Return the (x, y) coordinate for the center point of the cell that contains the specified text.  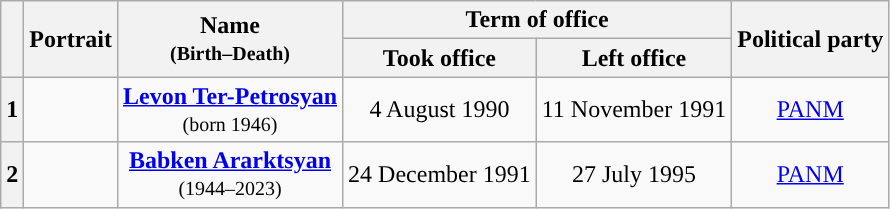
Portrait (71, 39)
4 August 1990 (440, 110)
Term of office (538, 20)
Took office (440, 58)
24 December 1991 (440, 174)
Levon Ter-Petrosyan(born 1946) (230, 110)
2 (12, 174)
Political party (810, 39)
27 July 1995 (634, 174)
1 (12, 110)
Name(Birth–Death) (230, 39)
Left office (634, 58)
11 November 1991 (634, 110)
Babken Ararktsyan(1944–2023) (230, 174)
